Detect which cell encompasses the target text, then output its (x, y) center coordinate. 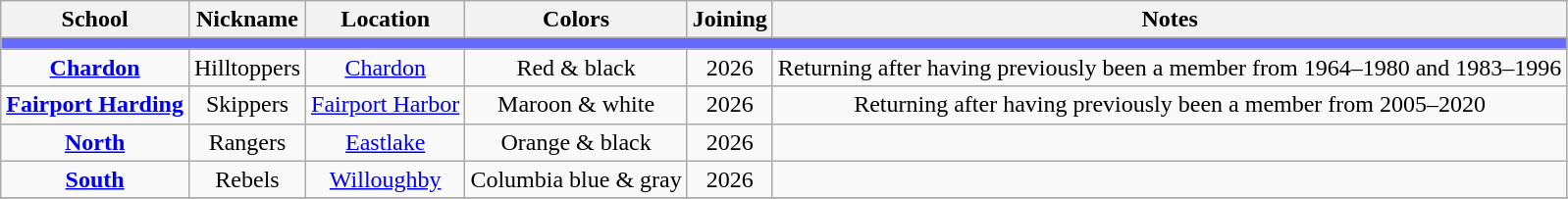
Hilltoppers (247, 68)
Columbia blue & gray (576, 179)
Red & black (576, 68)
Returning after having previously been a member from 1964–1980 and 1983–1996 (1170, 68)
Returning after having previously been a member from 2005–2020 (1170, 105)
Maroon & white (576, 105)
Skippers (247, 105)
South (95, 179)
North (95, 142)
Fairport Harbor (386, 105)
Rebels (247, 179)
Orange & black (576, 142)
Notes (1170, 20)
Nickname (247, 20)
Location (386, 20)
Eastlake (386, 142)
School (95, 20)
Fairport Harding (95, 105)
Colors (576, 20)
Rangers (247, 142)
Willoughby (386, 179)
Joining (730, 20)
